Pinpoint the cell where the given text exists, returning its (x, y) midpoint coordinate. 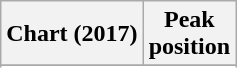
Peak position (189, 34)
Chart (2017) (72, 34)
